Find where the given text appears and provide that cell's center as (x, y) coordinate. 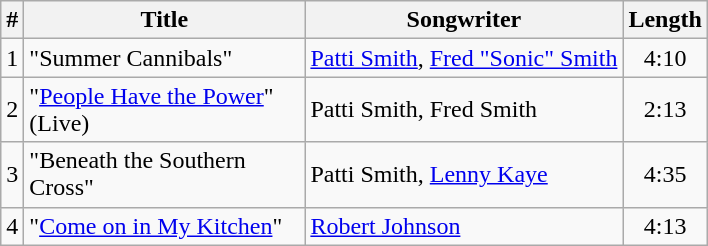
Patti Smith, Fred "Sonic" Smith (464, 58)
Patti Smith, Fred Smith (464, 110)
4 (12, 226)
2 (12, 110)
Patti Smith, Lenny Kaye (464, 174)
3 (12, 174)
4:10 (665, 58)
4:35 (665, 174)
1 (12, 58)
2:13 (665, 110)
"Summer Cannibals" (164, 58)
"Beneath the Southern Cross" (164, 174)
4:13 (665, 226)
Length (665, 20)
Robert Johnson (464, 226)
Songwriter (464, 20)
Title (164, 20)
"Come on in My Kitchen" (164, 226)
"People Have the Power" (Live) (164, 110)
# (12, 20)
